Determine the (X, Y) coordinate at the center of the cell enclosing the given text.  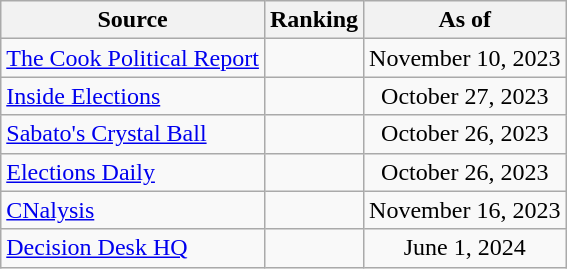
Source (133, 20)
The Cook Political Report (133, 58)
November 10, 2023 (465, 58)
November 16, 2023 (465, 210)
Inside Elections (133, 96)
Ranking (314, 20)
Decision Desk HQ (133, 248)
CNalysis (133, 210)
Elections Daily (133, 172)
Sabato's Crystal Ball (133, 134)
As of (465, 20)
October 27, 2023 (465, 96)
June 1, 2024 (465, 248)
